Pinpoint the cell where the given text exists, returning its [X, Y] midpoint coordinate. 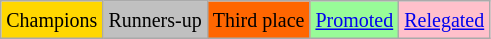
Relegated [444, 20]
Champions [52, 20]
Runners-up [155, 20]
Promoted [354, 20]
Third place [258, 20]
